Return (x, y) of the center of cell containing provided text 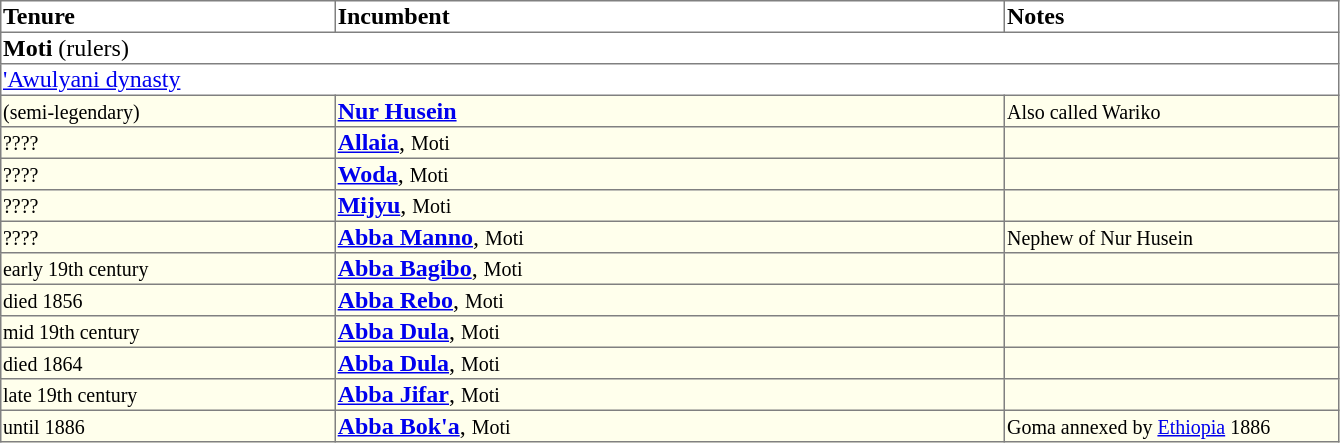
Moti (rulers) (670, 48)
Woda, Moti (670, 174)
early 19th century (168, 269)
Nephew of Nur Husein (1172, 237)
Abba Manno, Moti (670, 237)
Incumbent (670, 17)
Abba Rebo, Moti (670, 300)
Mijyu, Moti (670, 206)
Abba Bok'a, Moti (670, 426)
Abba Bagibo, Moti (670, 269)
'Awulyani dynasty (670, 80)
Also called Wariko (1172, 111)
Tenure (168, 17)
Goma annexed by Ethiopia 1886 (1172, 426)
Abba Jifar, Moti (670, 395)
(semi-legendary) (168, 111)
mid 19th century (168, 332)
Notes (1172, 17)
died 1856 (168, 300)
late 19th century (168, 395)
died 1864 (168, 363)
until 1886 (168, 426)
Nur Husein (670, 111)
Allaia, Moti (670, 143)
